Output the (X, Y) coordinate of the center of the cell containing the given text.  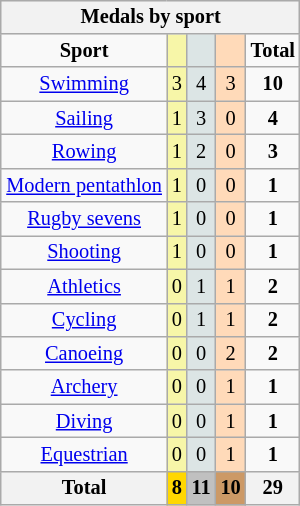
Modern pentathlon (84, 185)
Rowing (84, 152)
Archery (84, 387)
Swimming (84, 84)
Sport (84, 51)
Athletics (84, 286)
29 (273, 488)
Rugby sevens (84, 219)
Cycling (84, 320)
Shooting (84, 253)
Medals by sport (150, 17)
8 (177, 488)
11 (202, 488)
Equestrian (84, 455)
Diving (84, 421)
Canoeing (84, 354)
Sailing (84, 118)
